Output the [X, Y] coordinate of the center of the cell containing the given text.  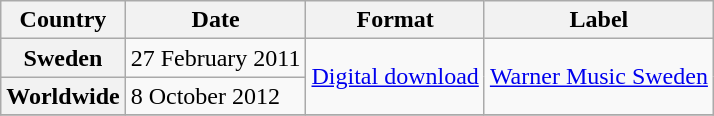
Warner Music Sweden [598, 77]
27 February 2011 [216, 58]
8 October 2012 [216, 96]
Sweden [63, 58]
Format [395, 20]
Label [598, 20]
Date [216, 20]
Worldwide [63, 96]
Country [63, 20]
Digital download [395, 77]
